Output the [x, y] coordinate of the center of the cell containing the given text.  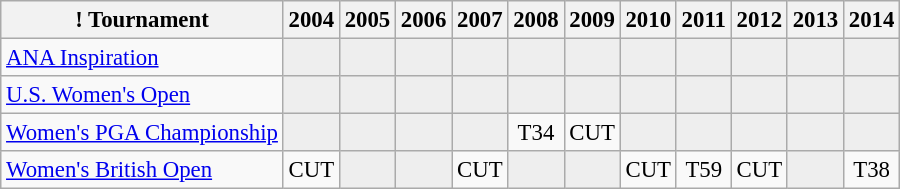
2011 [704, 20]
2007 [480, 20]
ANA Inspiration [142, 58]
2004 [311, 20]
U.S. Women's Open [142, 95]
2012 [759, 20]
2009 [592, 20]
2006 [424, 20]
2014 [872, 20]
Women's British Open [142, 170]
2010 [648, 20]
! Tournament [142, 20]
T59 [704, 170]
Women's PGA Championship [142, 133]
2005 [367, 20]
T38 [872, 170]
T34 [536, 133]
2008 [536, 20]
2013 [815, 20]
